Search for the cell housing the specified text and yield its (x, y) center coordinate. 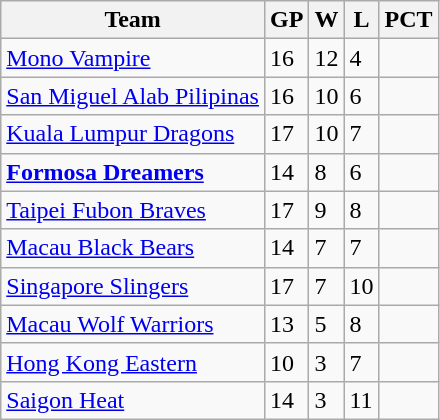
GP (286, 20)
13 (286, 324)
San Miguel Alab Pilipinas (133, 96)
12 (326, 58)
Hong Kong Eastern (133, 362)
Singapore Slingers (133, 286)
Kuala Lumpur Dragons (133, 134)
Mono Vampire (133, 58)
Taipei Fubon Braves (133, 210)
Team (133, 20)
9 (326, 210)
11 (362, 400)
4 (362, 58)
Macau Wolf Warriors (133, 324)
W (326, 20)
L (362, 20)
5 (326, 324)
PCT (408, 20)
Saigon Heat (133, 400)
Macau Black Bears (133, 248)
Formosa Dreamers (133, 172)
